Provide the (X, Y) coordinate of the cell's center where the given text is located.  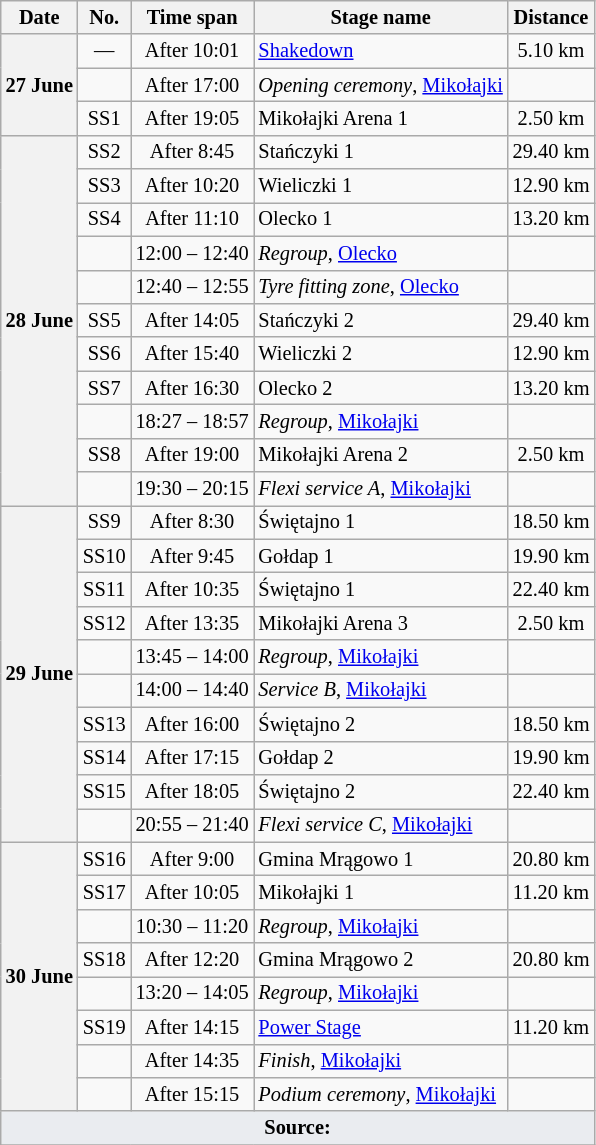
Mikołajki Arena 3 (381, 623)
After 16:30 (192, 388)
No. (104, 17)
Source: (298, 1128)
12:00 – 12:40 (192, 253)
SS9 (104, 522)
SS12 (104, 623)
19:30 – 20:15 (192, 489)
After 12:20 (192, 960)
SS11 (104, 589)
Time span (192, 17)
Mikołajki 1 (381, 892)
Mikołajki Arena 1 (381, 118)
Stage name (381, 17)
SS13 (104, 724)
Gmina Mrągowo 1 (381, 859)
Wieliczki 2 (381, 354)
After 8:30 (192, 522)
After 19:00 (192, 455)
— (104, 51)
SS7 (104, 388)
SS16 (104, 859)
After 8:45 (192, 152)
Finish, Mikołajki (381, 1061)
Podium ceremony, Mikołajki (381, 1094)
Gołdap 2 (381, 758)
Date (40, 17)
Olecko 1 (381, 219)
After 10:35 (192, 589)
After 17:00 (192, 85)
SS3 (104, 186)
SS5 (104, 320)
Shakedown (381, 51)
12:40 – 12:55 (192, 287)
14:00 – 14:40 (192, 690)
After 10:05 (192, 892)
13:45 – 14:00 (192, 657)
SS1 (104, 118)
27 June (40, 84)
After 16:00 (192, 724)
SS2 (104, 152)
After 15:15 (192, 1094)
After 9:00 (192, 859)
5.10 km (552, 51)
SS10 (104, 556)
Flexi service A, Mikołajki (381, 489)
SS4 (104, 219)
13:20 – 14:05 (192, 993)
Mikołajki Arena 2 (381, 455)
Opening ceremony, Mikołajki (381, 85)
SS19 (104, 1027)
Regroup, Olecko (381, 253)
SS18 (104, 960)
After 10:20 (192, 186)
After 17:15 (192, 758)
SS15 (104, 791)
28 June (40, 320)
After 10:01 (192, 51)
Stańczyki 1 (381, 152)
SS8 (104, 455)
After 14:05 (192, 320)
SS14 (104, 758)
After 14:15 (192, 1027)
SS17 (104, 892)
After 18:05 (192, 791)
After 9:45 (192, 556)
Olecko 2 (381, 388)
After 19:05 (192, 118)
After 13:35 (192, 623)
Wieliczki 1 (381, 186)
Power Stage (381, 1027)
29 June (40, 674)
30 June (40, 976)
Service B, Mikołajki (381, 690)
10:30 – 11:20 (192, 926)
Tyre fitting zone, Olecko (381, 287)
Gołdap 1 (381, 556)
20:55 – 21:40 (192, 825)
After 14:35 (192, 1061)
Distance (552, 17)
18:27 – 18:57 (192, 421)
Flexi service C, Mikołajki (381, 825)
Gmina Mrągowo 2 (381, 960)
Stańczyki 2 (381, 320)
After 15:40 (192, 354)
After 11:10 (192, 219)
SS6 (104, 354)
